Return [X, Y] of the center of cell containing provided text 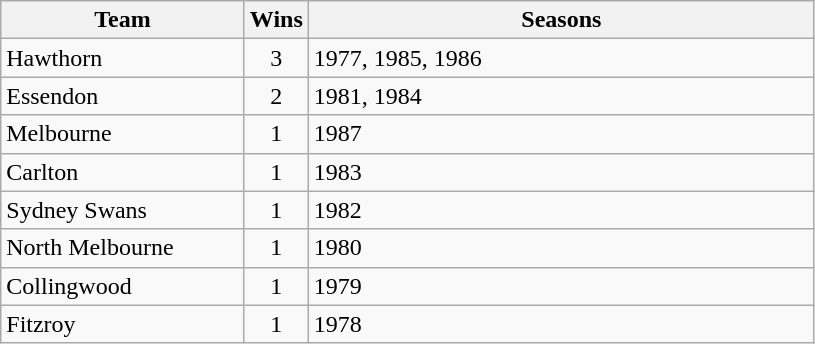
Wins [276, 20]
1981, 1984 [561, 96]
Sydney Swans [123, 210]
1977, 1985, 1986 [561, 58]
Carlton [123, 172]
1987 [561, 134]
Hawthorn [123, 58]
2 [276, 96]
3 [276, 58]
Collingwood [123, 286]
1978 [561, 324]
1983 [561, 172]
1980 [561, 248]
Essendon [123, 96]
1982 [561, 210]
Seasons [561, 20]
Team [123, 20]
Fitzroy [123, 324]
1979 [561, 286]
North Melbourne [123, 248]
Melbourne [123, 134]
